Extract the [X, Y] coordinate from the center of the cell holding the provided text.  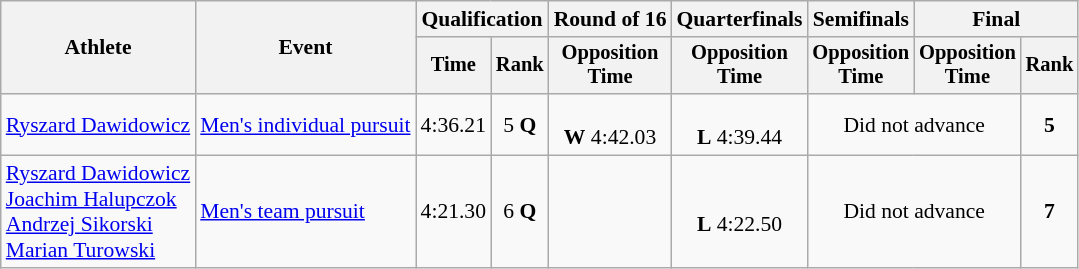
Semifinals [862, 19]
4:21.30 [454, 212]
7 [1050, 212]
Athlete [98, 48]
Round of 16 [610, 19]
L 4:39.44 [739, 124]
5 Q [520, 124]
6 Q [520, 212]
Men's individual pursuit [305, 124]
Quarterfinals [739, 19]
5 [1050, 124]
Time [454, 66]
Men's team pursuit [305, 212]
W 4:42.03 [610, 124]
L 4:22.50 [739, 212]
Ryszard Dawidowicz [98, 124]
Ryszard DawidowiczJoachim HalupczokAndrzej SikorskiMarian Turowski [98, 212]
Event [305, 48]
Final [996, 19]
Qualification [482, 19]
4:36.21 [454, 124]
